Search for the cell housing the specified text and yield its [X, Y] center coordinate. 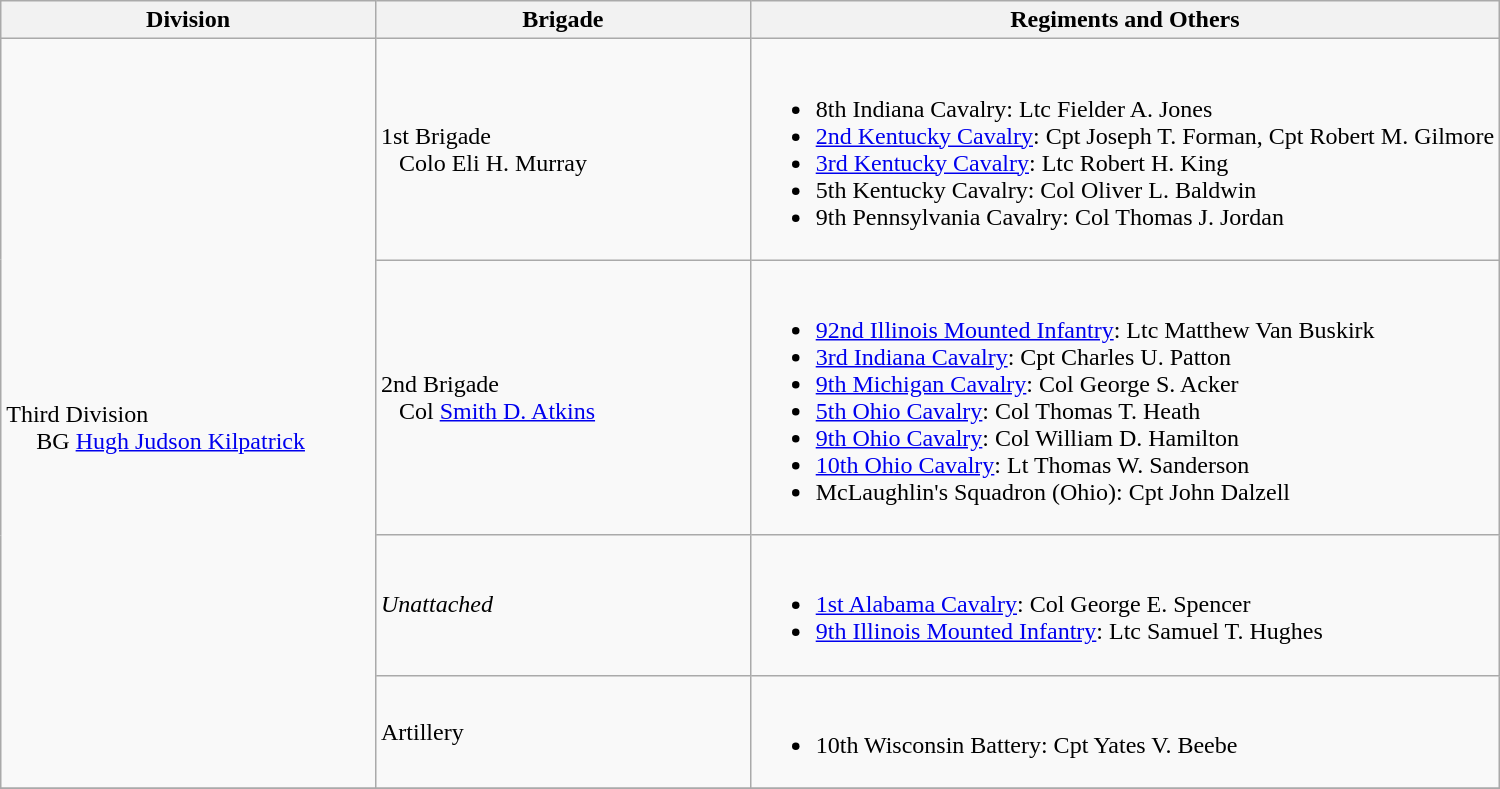
1st Brigade Colo Eli H. Murray [562, 150]
Regiments and Others [1124, 20]
10th Wisconsin Battery: Cpt Yates V. Beebe [1124, 732]
Unattached [562, 605]
Division [188, 20]
Artillery [562, 732]
2nd Brigade Col Smith D. Atkins [562, 398]
1st Alabama Cavalry: Col George E. Spencer9th Illinois Mounted Infantry: Ltc Samuel T. Hughes [1124, 605]
Brigade [562, 20]
Third Division BG Hugh Judson Kilpatrick [188, 414]
